Determine the [x, y] coordinate at the center of the cell enclosing the given text.  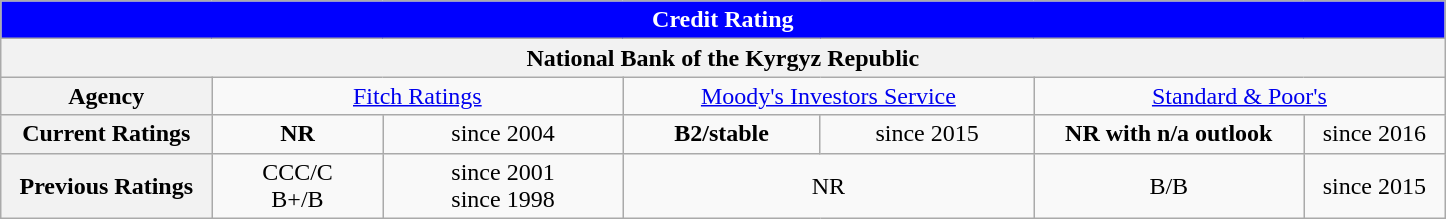
Standard & Poor's [1240, 96]
NR with n/a outlook [1169, 134]
CCC/C B+/B [298, 186]
B2/stable [722, 134]
since 2004 [503, 134]
since 2001 since 1998 [503, 186]
National Bank of the Kyrgyz Republic [723, 58]
Current Ratings [106, 134]
B/B [1169, 186]
Agency [106, 96]
Credit Rating [723, 20]
since 2016 [1374, 134]
Fitch Ratings [418, 96]
Moody's Investors Service [828, 96]
Previous Ratings [106, 186]
